Locate the cell with the specified text and output its (x, y) center coordinate. 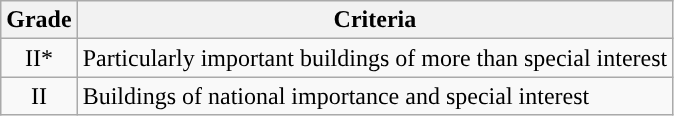
Particularly important buildings of more than special interest (375, 58)
II (39, 96)
Buildings of national importance and special interest (375, 96)
Criteria (375, 20)
Grade (39, 20)
II* (39, 58)
